Identify which cell holds the provided text, then report its [X, Y] central coordinate. 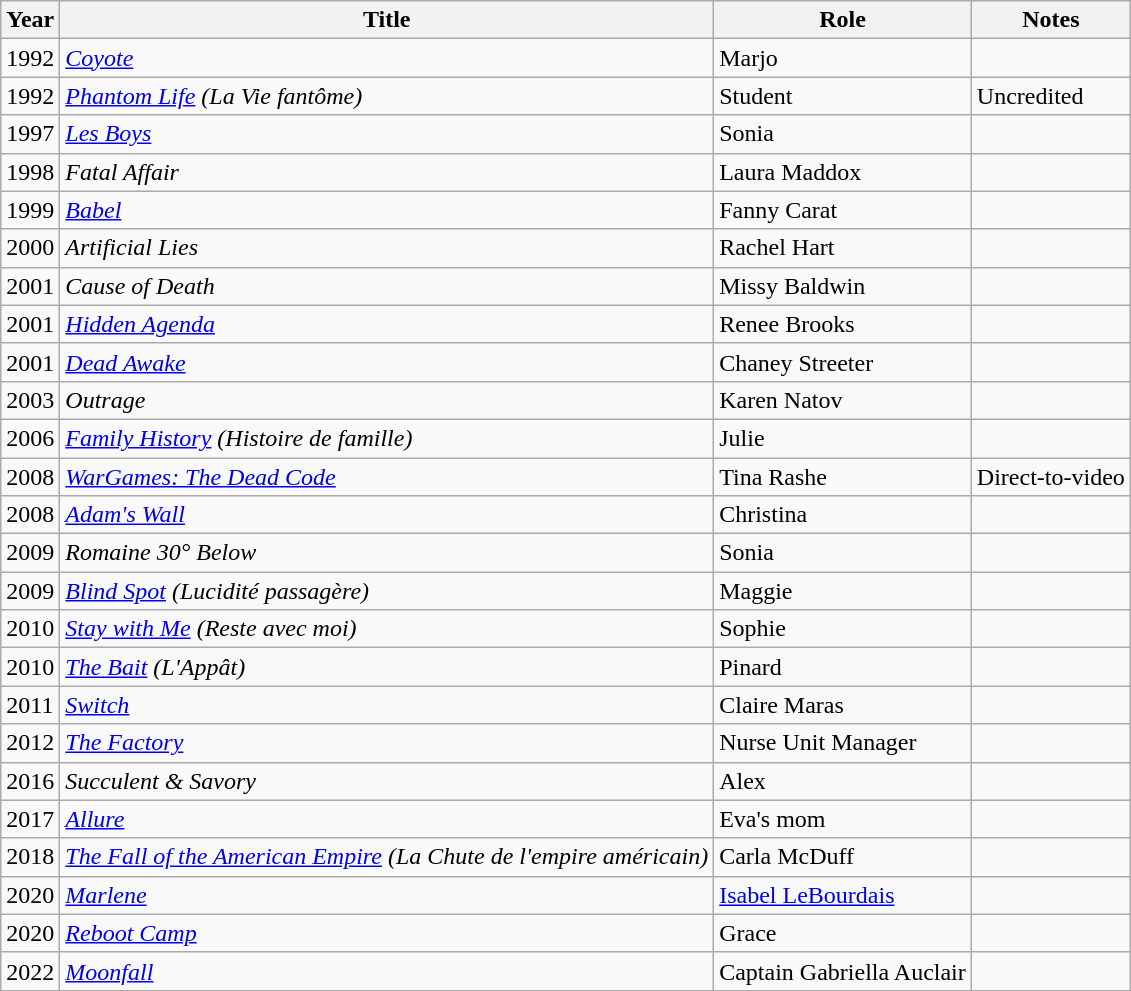
2017 [30, 819]
Cause of Death [387, 286]
Rachel Hart [843, 248]
Eva's mom [843, 819]
2011 [30, 705]
2022 [30, 971]
2000 [30, 248]
Tina Rashe [843, 477]
Laura Maddox [843, 172]
Moonfall [387, 971]
1999 [30, 210]
Nurse Unit Manager [843, 743]
Claire Maras [843, 705]
Notes [1050, 20]
Coyote [387, 58]
Maggie [843, 591]
2016 [30, 781]
Christina [843, 515]
Fatal Affair [387, 172]
2006 [30, 438]
Renee Brooks [843, 324]
Switch [387, 705]
Sophie [843, 629]
Fanny Carat [843, 210]
Direct-to-video [1050, 477]
Stay with Me (Reste avec moi) [387, 629]
Allure [387, 819]
Grace [843, 933]
Alex [843, 781]
Year [30, 20]
Student [843, 96]
1997 [30, 134]
Captain Gabriella Auclair [843, 971]
The Bait (L'Appât) [387, 667]
Karen Natov [843, 400]
Missy Baldwin [843, 286]
Title [387, 20]
Uncredited [1050, 96]
Family History (Histoire de famille) [387, 438]
Hidden Agenda [387, 324]
Succulent & Savory [387, 781]
Adam's Wall [387, 515]
Artificial Lies [387, 248]
Role [843, 20]
Marjo [843, 58]
Carla McDuff [843, 857]
The Factory [387, 743]
The Fall of the American Empire (La Chute de l'empire américain) [387, 857]
Outrage [387, 400]
Isabel LeBourdais [843, 895]
Julie [843, 438]
Chaney Streeter [843, 362]
2018 [30, 857]
Marlene [387, 895]
Reboot Camp [387, 933]
2003 [30, 400]
Les Boys [387, 134]
Pinard [843, 667]
Blind Spot (Lucidité passagère) [387, 591]
Phantom Life (La Vie fantôme) [387, 96]
Dead Awake [387, 362]
Babel [387, 210]
1998 [30, 172]
WarGames: The Dead Code [387, 477]
2012 [30, 743]
Romaine 30° Below [387, 553]
